Search for the cell housing the specified text and yield its (x, y) center coordinate. 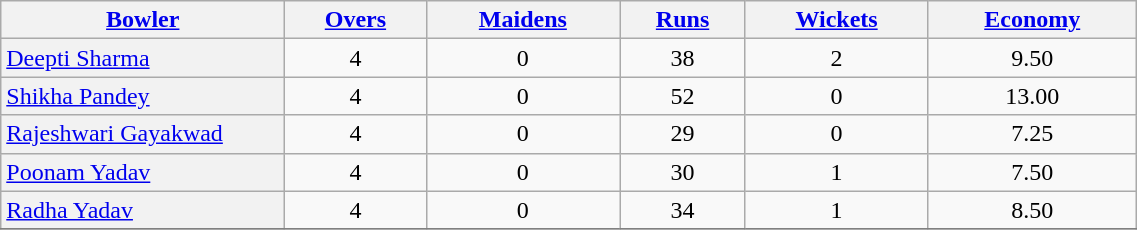
Wickets (836, 20)
Poonam Yadav (143, 172)
Radha Yadav (143, 210)
30 (683, 172)
9.50 (1032, 58)
7.50 (1032, 172)
Runs (683, 20)
Shikha Pandey (143, 96)
Overs (356, 20)
Rajeshwari Gayakwad (143, 134)
8.50 (1032, 210)
38 (683, 58)
2 (836, 58)
Economy (1032, 20)
13.00 (1032, 96)
29 (683, 134)
Maidens (523, 20)
Deepti Sharma (143, 58)
7.25 (1032, 134)
34 (683, 210)
52 (683, 96)
Bowler (143, 20)
